Locate the cell with the specified text and output its [x, y] center coordinate. 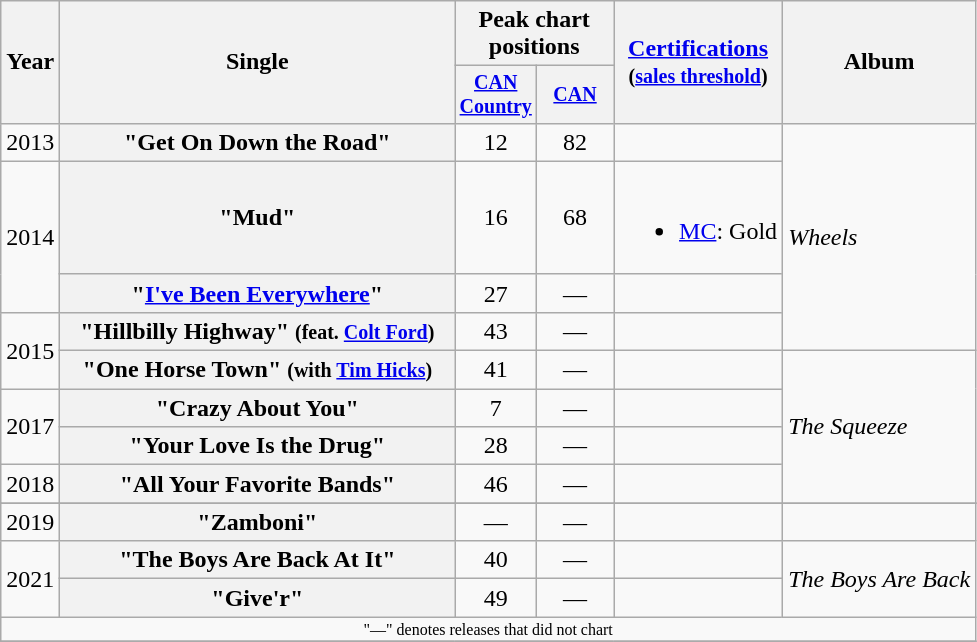
Album [880, 62]
"The Boys Are Back At It" [258, 560]
Year [30, 62]
2015 [30, 350]
"I've Been Everywhere" [258, 293]
2021 [30, 579]
2019 [30, 522]
The Squeeze [880, 427]
Wheels [880, 236]
28 [496, 446]
2014 [30, 236]
"Zamboni" [258, 522]
"—" denotes releases that did not chart [488, 629]
27 [496, 293]
"Crazy About You" [258, 408]
"Hillbilly Highway" (feat. Colt Ford) [258, 331]
16 [496, 218]
CAN [576, 94]
49 [496, 598]
2018 [30, 484]
MC: Gold [698, 218]
2013 [30, 142]
"Your Love Is the Drug" [258, 446]
The Boys Are Back [880, 579]
Peak chartpositions [534, 34]
7 [496, 408]
Single [258, 62]
"One Horse Town" (with Tim Hicks) [258, 370]
Certifications(sales threshold) [698, 62]
40 [496, 560]
"Give'r" [258, 598]
12 [496, 142]
CAN Country [496, 94]
46 [496, 484]
"Get On Down the Road" [258, 142]
"Mud" [258, 218]
"All Your Favorite Bands" [258, 484]
68 [576, 218]
41 [496, 370]
82 [576, 142]
43 [496, 331]
2017 [30, 427]
